Identify which cell holds the provided text, then report its (X, Y) central coordinate. 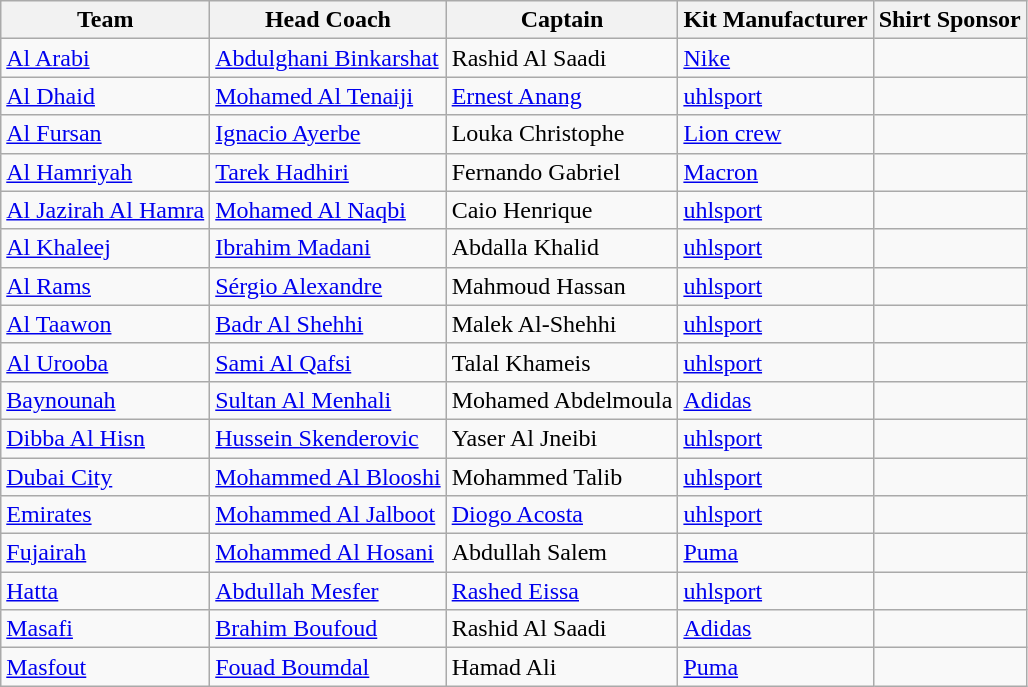
Captain (562, 20)
Al Jazirah Al Hamra (106, 210)
Ibrahim Madani (328, 248)
Al Dhaid (106, 96)
Ernest Anang (562, 96)
Emirates (106, 515)
Mohammed Al Jalboot (328, 515)
Masfout (106, 667)
Abdullah Mesfer (328, 591)
Fernando Gabriel (562, 172)
Badr Al Shehhi (328, 324)
Fouad Boumdal (328, 667)
Dibba Al Hisn (106, 438)
Mohammed Al Hosani (328, 553)
Macron (776, 172)
Nike (776, 58)
Mohamed Abdelmoula (562, 400)
Brahim Boufoud (328, 629)
Masafi (106, 629)
Yaser Al Jneibi (562, 438)
Al Hamriyah (106, 172)
Baynounah (106, 400)
Sultan Al Menhali (328, 400)
Hussein Skenderovic (328, 438)
Dubai City (106, 477)
Sami Al Qafsi (328, 362)
Sérgio Alexandre (328, 286)
Talal Khameis (562, 362)
Shirt Sponsor (950, 20)
Abdullah Salem (562, 553)
Ignacio Ayerbe (328, 134)
Diogo Acosta (562, 515)
Hamad Ali (562, 667)
Fujairah (106, 553)
Mohamed Al Tenaiji (328, 96)
Al Khaleej (106, 248)
Mohammed Talib (562, 477)
Mohamed Al Naqbi (328, 210)
Kit Manufacturer (776, 20)
Lion crew (776, 134)
Malek Al-Shehhi (562, 324)
Hatta (106, 591)
Caio Henrique (562, 210)
Louka Christophe (562, 134)
Mohammed Al Blooshi (328, 477)
Head Coach (328, 20)
Al Urooba (106, 362)
Rashed Eissa (562, 591)
Team (106, 20)
Tarek Hadhiri (328, 172)
Mahmoud Hassan (562, 286)
Abdalla Khalid (562, 248)
Al Taawon (106, 324)
Al Arabi (106, 58)
Abdulghani Binkarshat (328, 58)
Al Fursan (106, 134)
Al Rams (106, 286)
